Determine the [x, y] coordinate at the center of the cell enclosing the given text.  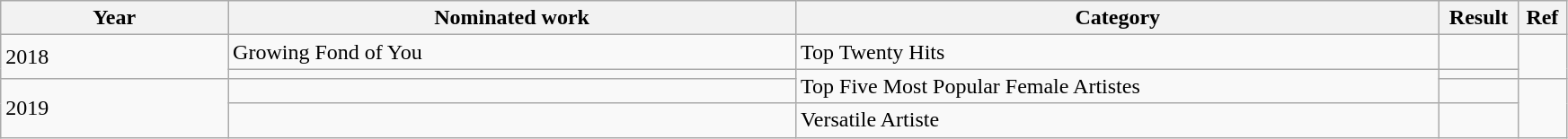
Nominated work [512, 18]
2018 [115, 57]
Ref [1542, 18]
2019 [115, 108]
Top Twenty Hits [1118, 52]
Result [1479, 18]
Year [115, 18]
Top Five Most Popular Female Artistes [1118, 86]
Growing Fond of You [512, 52]
Category [1118, 18]
Versatile Artiste [1118, 120]
